Scan for the cell matching the given text and deliver its [x, y] coordinate at center. 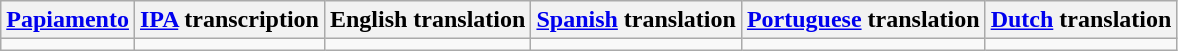
Portuguese translation [863, 20]
Dutch translation [1081, 20]
English translation [427, 20]
Papiamento [68, 20]
IPA transcription [229, 20]
Spanish translation [636, 20]
